Return [X, Y] of the center of cell containing provided text 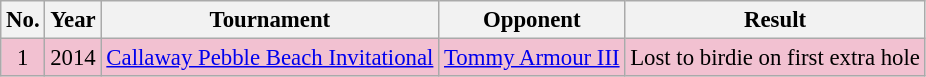
No. [23, 20]
Opponent [532, 20]
Lost to birdie on first extra hole [775, 58]
2014 [73, 58]
Tournament [270, 20]
Callaway Pebble Beach Invitational [270, 58]
Tommy Armour III [532, 58]
1 [23, 58]
Year [73, 20]
Result [775, 20]
